Return the (X, Y) coordinate for the center point of the cell that contains the specified text.  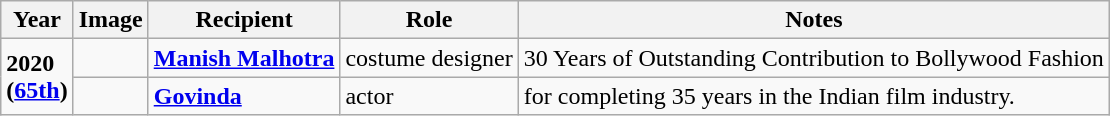
Notes (814, 20)
30 Years of Outstanding Contribution to Bollywood Fashion (814, 58)
Recipient (244, 20)
costume designer (429, 58)
Govinda (244, 96)
Role (429, 20)
Manish Malhotra (244, 58)
Image (110, 20)
actor (429, 96)
for completing 35 years in the Indian film industry. (814, 96)
Year (37, 20)
2020(65th) (37, 77)
